Capture the cell that displays the provided text and extract its [x, y] central coordinate. 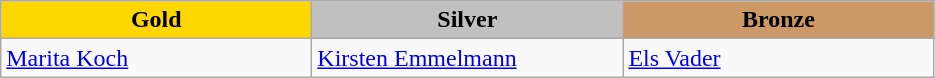
Kirsten Emmelmann [468, 58]
Els Vader [778, 58]
Gold [156, 20]
Marita Koch [156, 58]
Bronze [778, 20]
Silver [468, 20]
